Capture the cell that displays the provided text and extract its (x, y) central coordinate. 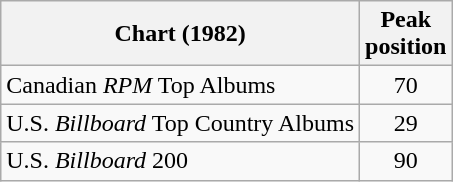
29 (406, 123)
U.S. Billboard 200 (180, 161)
70 (406, 85)
Chart (1982) (180, 34)
90 (406, 161)
U.S. Billboard Top Country Albums (180, 123)
Peakposition (406, 34)
Canadian RPM Top Albums (180, 85)
